Determine the (x, y) coordinate at the center of the cell enclosing the given text.  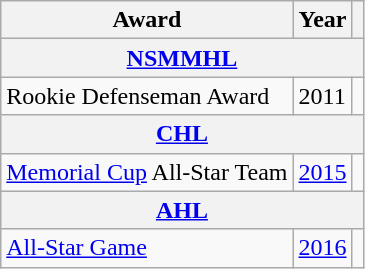
All-Star Game (147, 248)
CHL (182, 134)
Year (322, 20)
NSMMHL (182, 58)
Award (147, 20)
2011 (322, 96)
2016 (322, 248)
Rookie Defenseman Award (147, 96)
Memorial Cup All-Star Team (147, 172)
AHL (182, 210)
2015 (322, 172)
